Provide the (X, Y) coordinate of the cell's center where the given text is located.  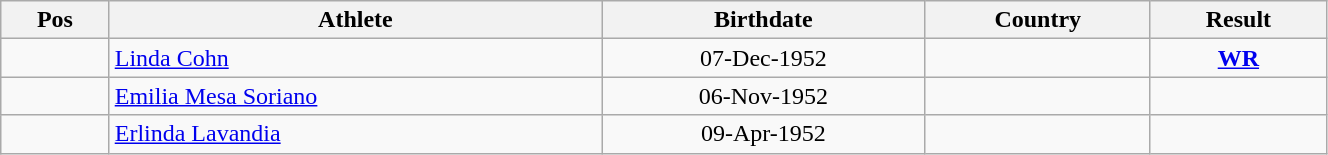
Result (1238, 20)
Erlinda Lavandia (355, 134)
WR (1238, 58)
Country (1038, 20)
07-Dec-1952 (764, 58)
Emilia Mesa Soriano (355, 96)
06-Nov-1952 (764, 96)
09-Apr-1952 (764, 134)
Birthdate (764, 20)
Athlete (355, 20)
Pos (55, 20)
Linda Cohn (355, 58)
